Find where the given text appears and provide that cell's center as [x, y] coordinate. 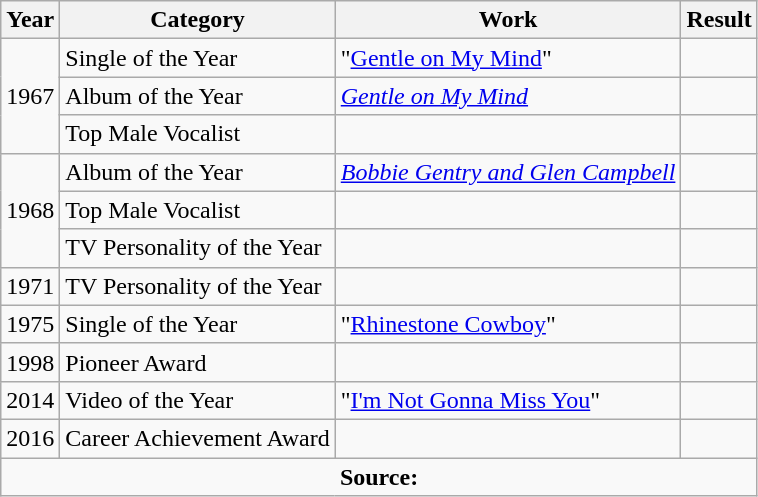
Source: [380, 477]
"I'm Not Gonna Miss You" [508, 400]
1998 [30, 362]
"Gentle on My Mind" [508, 58]
Video of the Year [198, 400]
Work [508, 20]
Career Achievement Award [198, 438]
1975 [30, 324]
1971 [30, 286]
Category [198, 20]
Pioneer Award [198, 362]
2014 [30, 400]
Bobbie Gentry and Glen Campbell [508, 172]
2016 [30, 438]
Gentle on My Mind [508, 96]
"Rhinestone Cowboy" [508, 324]
1967 [30, 96]
1968 [30, 210]
Year [30, 20]
Result [719, 20]
